Detect which cell encompasses the target text, then output its [X, Y] center coordinate. 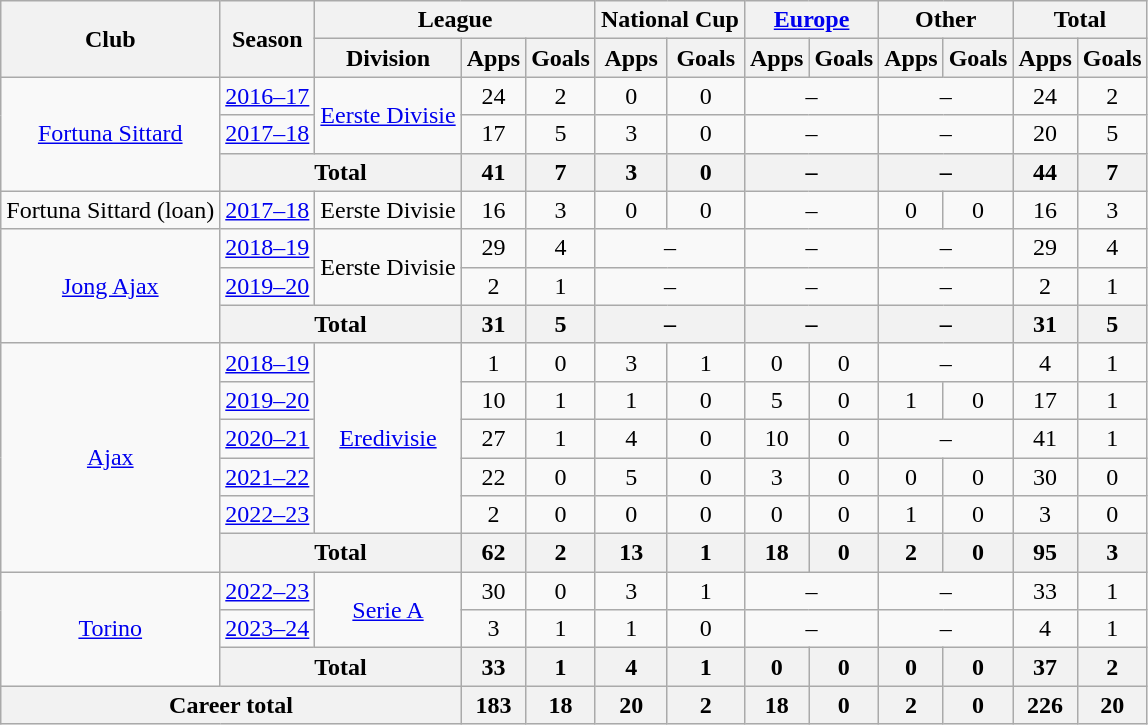
2016–17 [268, 96]
Club [110, 39]
Other [946, 20]
Ajax [110, 457]
Fortuna Sittard (loan) [110, 210]
226 [1045, 705]
Torino [110, 629]
Career total [231, 705]
Europe [811, 20]
2021–22 [268, 477]
2020–21 [268, 438]
27 [493, 438]
Serie A [388, 610]
95 [1045, 553]
Fortuna Sittard [110, 134]
Jong Ajax [110, 286]
League [456, 20]
Division [388, 58]
13 [631, 553]
2023–24 [268, 629]
44 [1045, 172]
62 [493, 553]
Season [268, 39]
Eredivisie [388, 438]
22 [493, 477]
183 [493, 705]
37 [1045, 667]
National Cup [670, 20]
